Output the [X, Y] coordinate of the center of the cell containing the given text.  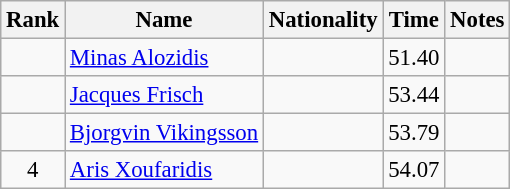
53.44 [414, 95]
Time [414, 20]
51.40 [414, 58]
53.79 [414, 133]
Nationality [322, 20]
Bjorgvin Vikingsson [164, 133]
Minas Alozidis [164, 58]
Name [164, 20]
54.07 [414, 170]
Aris Xoufaridis [164, 170]
Rank [33, 20]
Notes [478, 20]
4 [33, 170]
Jacques Frisch [164, 95]
